Output the (X, Y) coordinate of the center of the cell containing the given text.  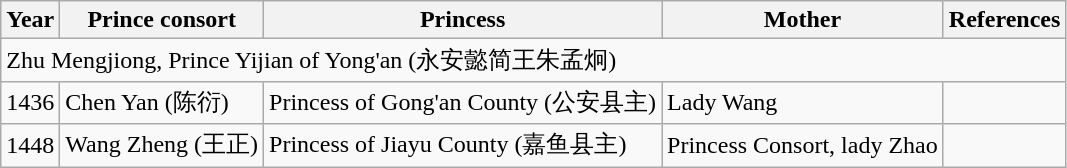
Princess of Gong'an County (公安县主) (463, 102)
References (1004, 20)
Year (30, 20)
1448 (30, 146)
Mother (803, 20)
Chen Yan (陈衍) (162, 102)
Wang Zheng (王正) (162, 146)
Princess Consort, lady Zhao (803, 146)
Lady Wang (803, 102)
1436 (30, 102)
Zhu Mengjiong, Prince Yijian of Yong'an (永安懿简王朱孟炯) (534, 60)
Princess of Jiayu County (嘉鱼县主) (463, 146)
Prince consort (162, 20)
Princess (463, 20)
